Identify which cell holds the provided text, then report its [x, y] central coordinate. 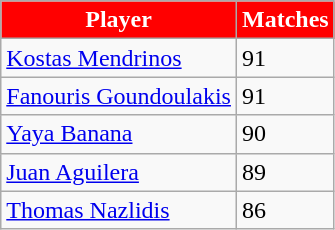
Fanouris Goundoulakis [119, 96]
90 [285, 134]
86 [285, 210]
89 [285, 172]
Juan Aguilera [119, 172]
Matches [285, 20]
Thomas Nazlidis [119, 210]
Yaya Banana [119, 134]
Player [119, 20]
Kostas Mendrinos [119, 58]
